For the text-containing cell, return its midpoint in [X, Y] coordinate format. 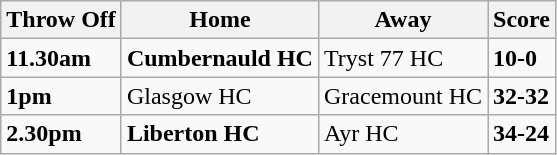
Ayr HC [402, 134]
32-32 [522, 96]
Gracemount HC [402, 96]
Home [220, 20]
34-24 [522, 134]
Tryst 77 HC [402, 58]
1pm [62, 96]
Away [402, 20]
Liberton HC [220, 134]
Cumbernauld HC [220, 58]
10-0 [522, 58]
Score [522, 20]
11.30am [62, 58]
2.30pm [62, 134]
Throw Off [62, 20]
Glasgow HC [220, 96]
